Capture the cell that displays the provided text and extract its (X, Y) central coordinate. 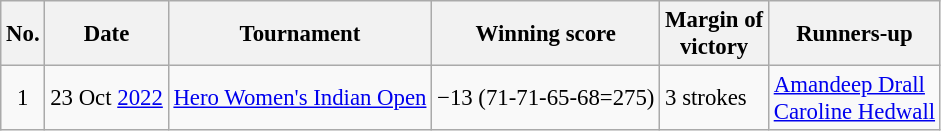
−13 (71-71-65-68=275) (546, 98)
Hero Women's Indian Open (300, 98)
No. (23, 34)
Margin ofvictory (714, 34)
Winning score (546, 34)
3 strokes (714, 98)
1 (23, 98)
Runners-up (854, 34)
Tournament (300, 34)
Amandeep Drall Caroline Hedwall (854, 98)
23 Oct 2022 (106, 98)
Date (106, 34)
